Locate the cell with the specified text and output its (X, Y) center coordinate. 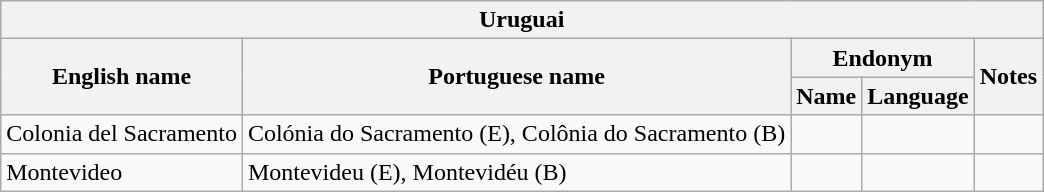
Colonia del Sacramento (122, 134)
English name (122, 77)
Language (918, 96)
Notes (1008, 77)
Endonym (882, 58)
Montevideo (122, 172)
Colónia do Sacramento (E), Colônia do Sacramento (B) (516, 134)
Uruguai (522, 20)
Montevideu (E), Montevidéu (B) (516, 172)
Portuguese name (516, 77)
Name (826, 96)
